Output the (X, Y) coordinate of the center of the cell containing the given text.  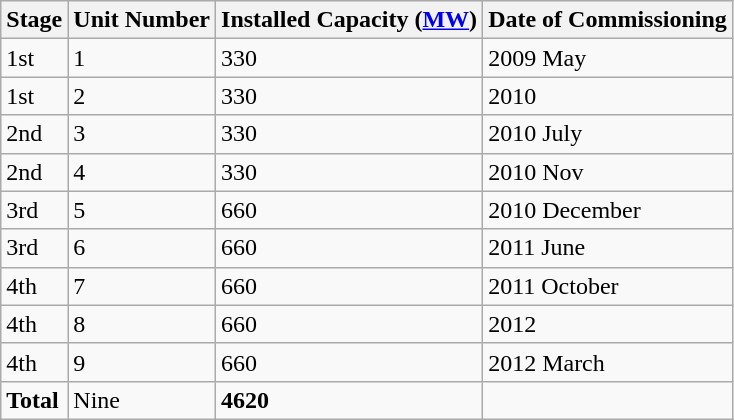
2 (142, 96)
Stage (34, 20)
2009 May (608, 58)
Unit Number (142, 20)
8 (142, 324)
4 (142, 172)
9 (142, 362)
3 (142, 134)
5 (142, 210)
Date of Commissioning (608, 20)
Nine (142, 400)
2010 July (608, 134)
1 (142, 58)
Installed Capacity (MW) (350, 20)
2012 March (608, 362)
6 (142, 248)
2010 (608, 96)
Total (34, 400)
2010 Nov (608, 172)
7 (142, 286)
4620 (350, 400)
2011 June (608, 248)
2010 December (608, 210)
2012 (608, 324)
2011 October (608, 286)
